Determine the (X, Y) coordinate at the center of the cell enclosing the given text.  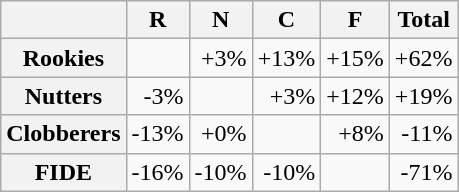
R (158, 20)
Rookies (64, 58)
+19% (424, 96)
Total (424, 20)
Nutters (64, 96)
+13% (286, 58)
+12% (356, 96)
+15% (356, 58)
+8% (356, 134)
-3% (158, 96)
+0% (220, 134)
-11% (424, 134)
-13% (158, 134)
-71% (424, 172)
Clobberers (64, 134)
+62% (424, 58)
FIDE (64, 172)
N (220, 20)
F (356, 20)
-16% (158, 172)
C (286, 20)
